Return (x, y) of the center of cell containing provided text 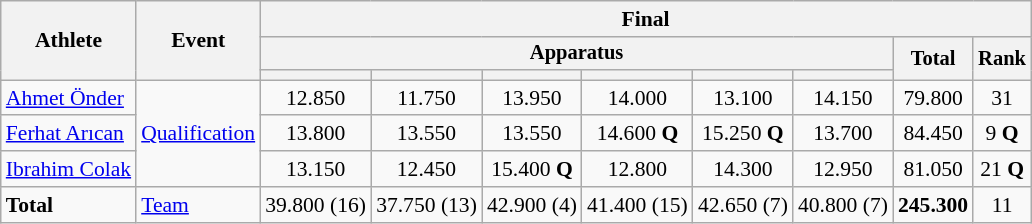
245.300 (933, 205)
12.450 (426, 169)
Final (646, 19)
12.950 (843, 169)
42.650 (7) (743, 205)
Ferhat Arıcan (68, 134)
Ahmet Önder (68, 98)
Team (198, 205)
13.150 (316, 169)
40.800 (7) (843, 205)
39.800 (16) (316, 205)
13.800 (316, 134)
37.750 (13) (426, 205)
81.050 (933, 169)
14.000 (638, 98)
42.900 (4) (532, 205)
15.400 Q (532, 169)
31 (1002, 98)
Event (198, 40)
13.100 (743, 98)
15.250 Q (743, 134)
Rank (1002, 58)
79.800 (933, 98)
11.750 (426, 98)
12.850 (316, 98)
Apparatus (576, 54)
Qualification (198, 134)
Ibrahim Colak (68, 169)
14.300 (743, 169)
14.150 (843, 98)
14.600 Q (638, 134)
41.400 (15) (638, 205)
13.950 (532, 98)
12.800 (638, 169)
84.450 (933, 134)
21 Q (1002, 169)
Athlete (68, 40)
11 (1002, 205)
13.700 (843, 134)
9 Q (1002, 134)
